Detect which cell encompasses the target text, then output its (x, y) center coordinate. 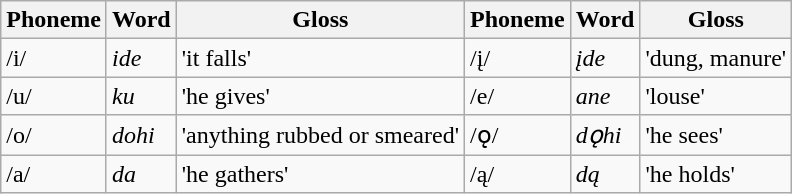
'he gathers' (320, 173)
'anything rubbed or smeared' (320, 135)
/į/ (518, 58)
ide (141, 58)
/e/ (518, 96)
'dung, manure' (716, 58)
dohi (141, 135)
'he holds' (716, 173)
/u/ (54, 96)
/ą/ (518, 173)
'he gives' (320, 96)
dą (605, 173)
ane (605, 96)
da (141, 173)
'it falls' (320, 58)
įde (605, 58)
dǫhi (605, 135)
/a/ (54, 173)
ku (141, 96)
/ǫ/ (518, 135)
/o/ (54, 135)
'louse' (716, 96)
/i/ (54, 58)
'he sees' (716, 135)
